Detect which cell encompasses the target text, then output its [x, y] center coordinate. 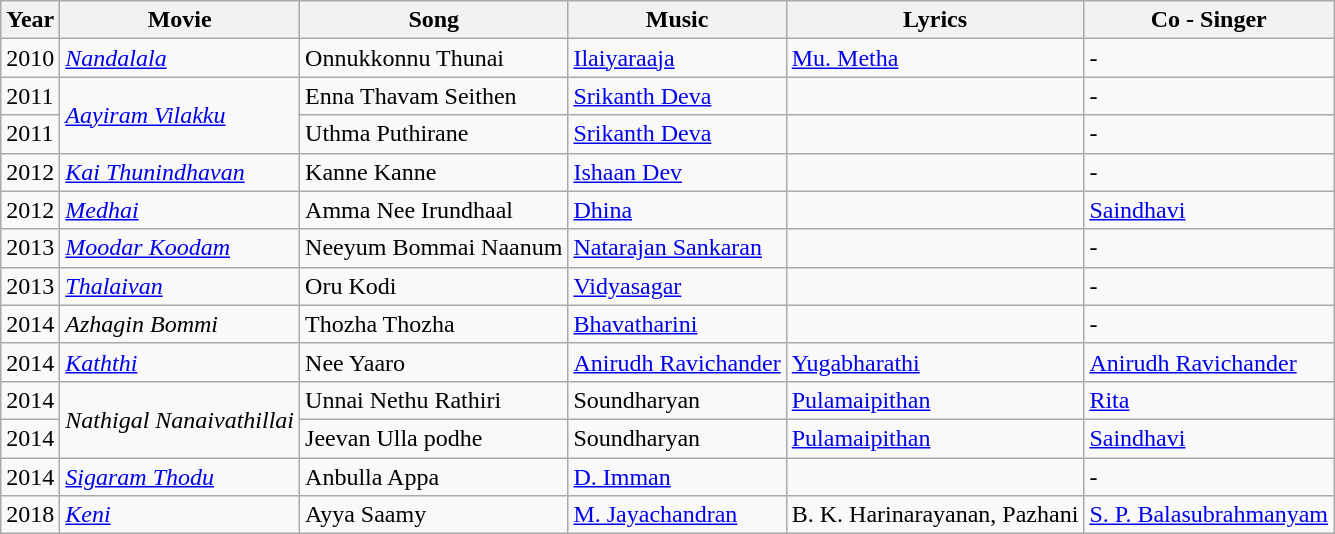
Unnai Nethu Rathiri [434, 400]
Ayya Saamy [434, 515]
Sigaram Thodu [180, 477]
2018 [30, 515]
2010 [30, 58]
Rita [1209, 400]
Nee Yaaro [434, 362]
Ishaan Dev [677, 172]
Uthma Puthirane [434, 134]
Thalaivan [180, 286]
Bhavatharini [677, 324]
Year [30, 20]
Lyrics [935, 20]
Nandalala [180, 58]
Dhina [677, 210]
Aayiram Vilakku [180, 115]
Jeevan Ulla podhe [434, 438]
M. Jayachandran [677, 515]
Kanne Kanne [434, 172]
Amma Nee Irundhaal [434, 210]
Enna Thavam Seithen [434, 96]
Onnukkonnu Thunai [434, 58]
S. P. Balasubrahmanyam [1209, 515]
Yugabharathi [935, 362]
Azhagin Bommi [180, 324]
Medhai [180, 210]
Ilaiyaraaja [677, 58]
D. Imman [677, 477]
Mu. Metha [935, 58]
Kai Thunindhavan [180, 172]
Song [434, 20]
Natarajan Sankaran [677, 248]
Oru Kodi [434, 286]
Movie [180, 20]
Vidyasagar [677, 286]
Anbulla Appa [434, 477]
Nathigal Nanaivathillai [180, 419]
Thozha Thozha [434, 324]
Music [677, 20]
Moodar Koodam [180, 248]
Kaththi [180, 362]
Keni [180, 515]
Neeyum Bommai Naanum [434, 248]
Co - Singer [1209, 20]
B. K. Harinarayanan, Pazhani [935, 515]
